Find where the given text appears and provide that cell's center as (x, y) coordinate. 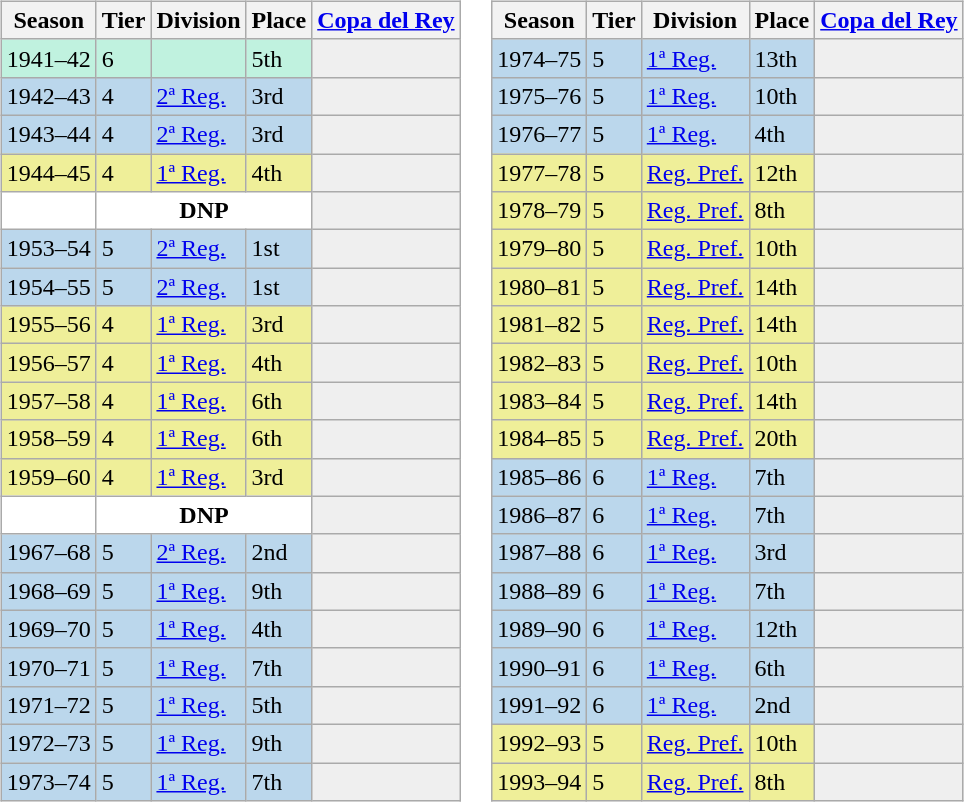
1969–70 (48, 629)
1956–57 (48, 363)
1990–91 (540, 667)
1976–77 (540, 134)
1968–69 (48, 591)
1985–86 (540, 477)
13th (782, 58)
1974–75 (540, 58)
1967–68 (48, 553)
1944–45 (48, 173)
20th (782, 439)
1943–44 (48, 134)
1942–43 (48, 96)
1957–58 (48, 401)
1970–71 (48, 667)
1977–78 (540, 173)
1989–90 (540, 629)
1978–79 (540, 211)
1982–83 (540, 363)
1979–80 (540, 249)
1973–74 (48, 781)
1987–88 (540, 553)
1991–92 (540, 705)
1972–73 (48, 743)
1954–55 (48, 287)
1955–56 (48, 325)
1959–60 (48, 477)
1958–59 (48, 439)
1993–94 (540, 781)
1983–84 (540, 401)
1953–54 (48, 249)
1981–82 (540, 325)
1941–42 (48, 58)
1971–72 (48, 705)
1980–81 (540, 287)
1992–93 (540, 743)
1975–76 (540, 96)
1984–85 (540, 439)
1986–87 (540, 515)
1988–89 (540, 591)
